Scan for the cell matching the given text and deliver its (x, y) coordinate at center. 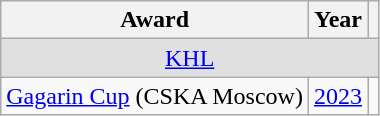
Year (338, 20)
Gagarin Cup (CSKA Moscow) (155, 96)
2023 (338, 96)
KHL (190, 58)
Award (155, 20)
